Pinpoint the cell where the given text exists, returning its (X, Y) midpoint coordinate. 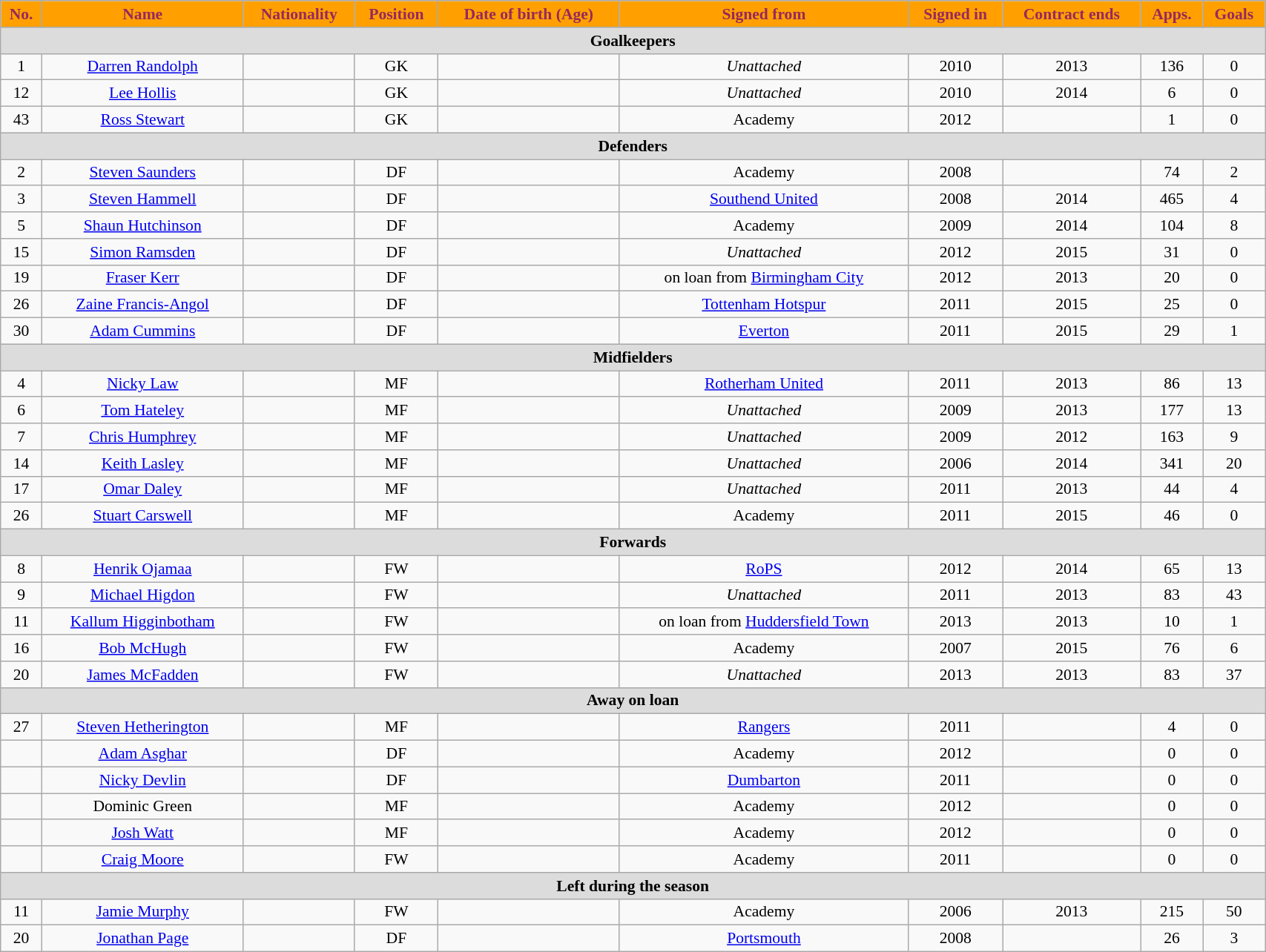
Michael Higdon (142, 595)
5 (22, 225)
on loan from Birmingham City (764, 278)
Away on loan (633, 701)
14 (22, 463)
Nationality (299, 14)
16 (22, 648)
29 (1172, 331)
19 (22, 278)
30 (22, 331)
Tom Hateley (142, 411)
Southend United (764, 199)
7 (22, 437)
Name (142, 14)
12 (22, 93)
50 (1234, 912)
76 (1172, 648)
Zaine Francis-Angol (142, 305)
Goals (1234, 14)
Goalkeepers (633, 41)
Forwards (633, 543)
Signed from (764, 14)
104 (1172, 225)
Nicky Devlin (142, 780)
Rotherham United (764, 384)
Contract ends (1072, 14)
Steven Saunders (142, 173)
65 (1172, 569)
Shaun Hutchinson (142, 225)
17 (22, 489)
37 (1234, 675)
Simon Ramsden (142, 252)
Date of birth (Age) (528, 14)
Kallum Higginbotham (142, 622)
Josh Watt (142, 833)
74 (1172, 173)
Adam Asghar (142, 754)
Adam Cummins (142, 331)
Stuart Carswell (142, 516)
James McFadden (142, 675)
27 (22, 727)
Henrik Ojamaa (142, 569)
44 (1172, 489)
Chris Humphrey (142, 437)
Position (396, 14)
465 (1172, 199)
Left during the season (633, 886)
Ross Stewart (142, 120)
Lee Hollis (142, 93)
Darren Randolph (142, 67)
Bob McHugh (142, 648)
25 (1172, 305)
Tottenham Hotspur (764, 305)
2007 (955, 648)
Steven Hetherington (142, 727)
Apps. (1172, 14)
Dumbarton (764, 780)
Portsmouth (764, 939)
Signed in (955, 14)
Defenders (633, 146)
Jonathan Page (142, 939)
Omar Daley (142, 489)
341 (1172, 463)
Steven Hammell (142, 199)
Midfielders (633, 357)
Jamie Murphy (142, 912)
215 (1172, 912)
15 (22, 252)
on loan from Huddersfield Town (764, 622)
136 (1172, 67)
Keith Lasley (142, 463)
Everton (764, 331)
Nicky Law (142, 384)
31 (1172, 252)
177 (1172, 411)
RoPS (764, 569)
Rangers (764, 727)
Fraser Kerr (142, 278)
163 (1172, 437)
No. (22, 14)
Dominic Green (142, 807)
46 (1172, 516)
86 (1172, 384)
Craig Moore (142, 859)
10 (1172, 622)
